Output the (X, Y) coordinate of the center of the cell containing the given text.  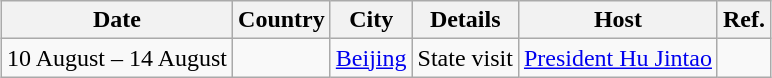
Country (282, 20)
City (371, 20)
Details (465, 20)
Host (618, 20)
10 August – 14 August (116, 58)
Ref. (744, 20)
President Hu Jintao (618, 58)
Beijing (371, 58)
Date (116, 20)
State visit (465, 58)
